Capture the cell that displays the provided text and extract its (X, Y) central coordinate. 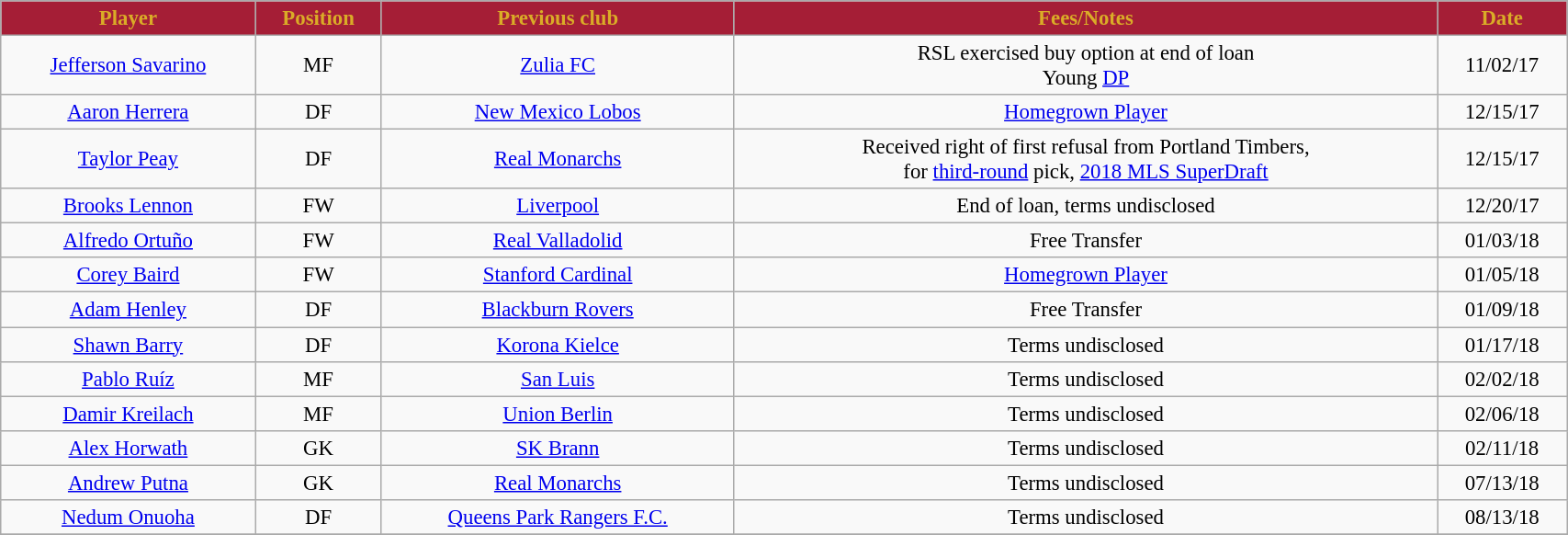
Alfredo Ortuño (129, 241)
07/13/18 (1503, 483)
New Mexico Lobos (558, 112)
Previous club (558, 18)
12/20/17 (1503, 206)
01/03/18 (1503, 241)
Taylor Peay (129, 160)
Date (1503, 18)
01/09/18 (1503, 310)
Shawn Barry (129, 345)
08/13/18 (1503, 518)
Nedum Onuoha (129, 518)
RSL exercised buy option at end of loan Young DP (1086, 66)
San Luis (558, 379)
Brooks Lennon (129, 206)
Adam Henley (129, 310)
02/06/18 (1503, 414)
01/05/18 (1503, 275)
Andrew Putna (129, 483)
Received right of first refusal from Portland Timbers,for third-round pick, 2018 MLS SuperDraft (1086, 160)
SK Brann (558, 448)
Alex Horwath (129, 448)
Liverpool (558, 206)
Damir Kreilach (129, 414)
Position (318, 18)
Blackburn Rovers (558, 310)
Jefferson Savarino (129, 66)
01/17/18 (1503, 345)
Queens Park Rangers F.C. (558, 518)
Real Valladolid (558, 241)
Aaron Herrera (129, 112)
Fees/Notes (1086, 18)
Stanford Cardinal (558, 275)
02/11/18 (1503, 448)
11/02/17 (1503, 66)
Pablo Ruíz (129, 379)
Zulia FC (558, 66)
Player (129, 18)
Union Berlin (558, 414)
Korona Kielce (558, 345)
Corey Baird (129, 275)
02/02/18 (1503, 379)
End of loan, terms undisclosed (1086, 206)
